Provide the [X, Y] coordinate of the cell's center where the given text is located.  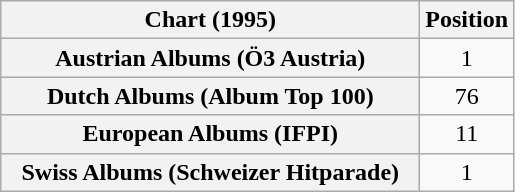
76 [467, 96]
Swiss Albums (Schweizer Hitparade) [210, 172]
Position [467, 20]
European Albums (IFPI) [210, 134]
Austrian Albums (Ö3 Austria) [210, 58]
Dutch Albums (Album Top 100) [210, 96]
11 [467, 134]
Chart (1995) [210, 20]
